Detect which cell encompasses the target text, then output its [X, Y] center coordinate. 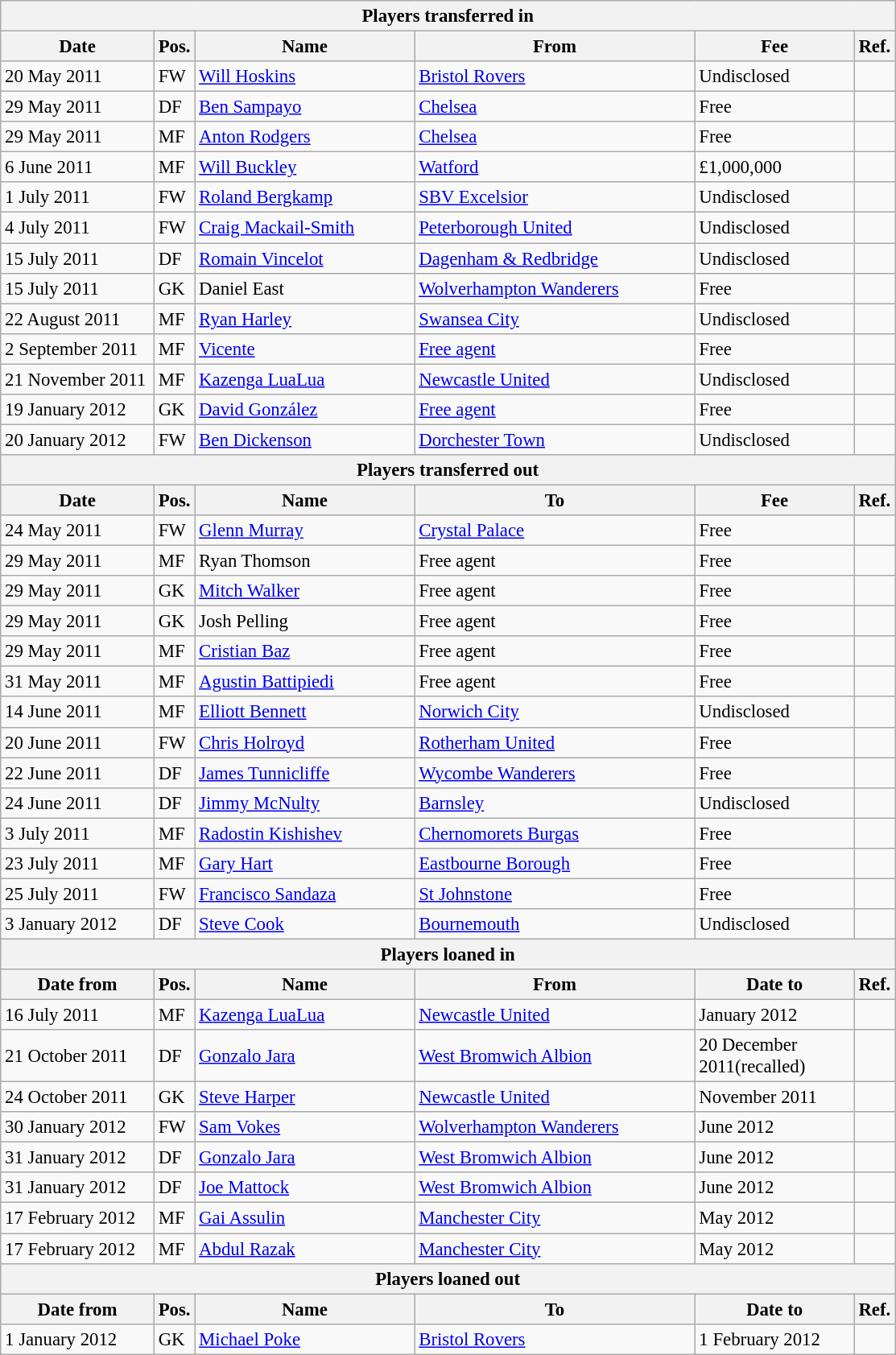
Ryan Thomson [304, 561]
Gary Hart [304, 864]
Ryan Harley [304, 319]
Players transferred out [448, 470]
Sam Vokes [304, 1127]
24 May 2011 [77, 531]
19 January 2012 [77, 410]
21 October 2011 [77, 1056]
21 November 2011 [77, 379]
Players loaned out [448, 1279]
22 August 2011 [77, 319]
31 May 2011 [77, 682]
Michael Poke [304, 1339]
Romain Vincelot [304, 258]
Chernomorets Burgas [555, 833]
3 January 2012 [77, 924]
Players transferred in [448, 16]
Ben Dickenson [304, 440]
3 July 2011 [77, 833]
Dagenham & Redbridge [555, 258]
2 September 2011 [77, 349]
Bournemouth [555, 924]
Francisco Sandaza [304, 894]
Rotherham United [555, 742]
Elliott Bennett [304, 713]
24 June 2011 [77, 803]
Crystal Palace [555, 531]
1 July 2011 [77, 197]
20 December 2011(recalled) [774, 1056]
23 July 2011 [77, 864]
Gai Assulin [304, 1218]
Mitch Walker [304, 591]
20 January 2012 [77, 440]
Glenn Murray [304, 531]
Will Hoskins [304, 76]
Chris Holroyd [304, 742]
Anton Rodgers [304, 137]
Wycombe Wanderers [555, 773]
4 July 2011 [77, 228]
November 2011 [774, 1097]
SBV Excelsior [555, 197]
6 June 2011 [77, 167]
Roland Bergkamp [304, 197]
30 January 2012 [77, 1127]
1 January 2012 [77, 1339]
January 2012 [774, 1015]
Swansea City [555, 319]
Will Buckley [304, 167]
Players loaned in [448, 954]
20 May 2011 [77, 76]
1 February 2012 [774, 1339]
James Tunnicliffe [304, 773]
20 June 2011 [77, 742]
25 July 2011 [77, 894]
Barnsley [555, 803]
Norwich City [555, 713]
Craig Mackail-Smith [304, 228]
14 June 2011 [77, 713]
Peterborough United [555, 228]
Jimmy McNulty [304, 803]
Steve Cook [304, 924]
£1,000,000 [774, 167]
Joe Mattock [304, 1188]
Watford [555, 167]
16 July 2011 [77, 1015]
Radostin Kishishev [304, 833]
Eastbourne Borough [555, 864]
Cristian Baz [304, 651]
Daniel East [304, 288]
St Johnstone [555, 894]
Abdul Razak [304, 1249]
Vicente [304, 349]
24 October 2011 [77, 1097]
Agustin Battipiedi [304, 682]
David González [304, 410]
Ben Sampayo [304, 107]
Steve Harper [304, 1097]
Josh Pelling [304, 622]
22 June 2011 [77, 773]
Dorchester Town [555, 440]
